Detect which cell encompasses the target text, then output its (x, y) center coordinate. 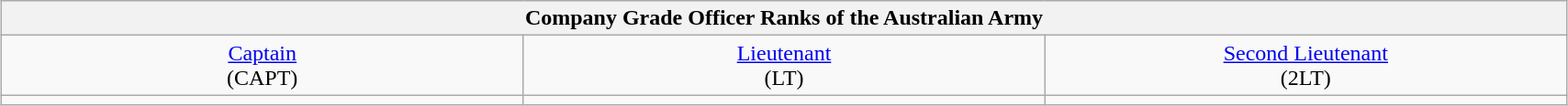
Lieutenant(LT) (784, 66)
Company Grade Officer Ranks of the Australian Army (784, 18)
Captain(CAPT) (263, 66)
Second Lieutenant(2LT) (1305, 66)
